Output the [X, Y] coordinate of the center of the cell containing the given text.  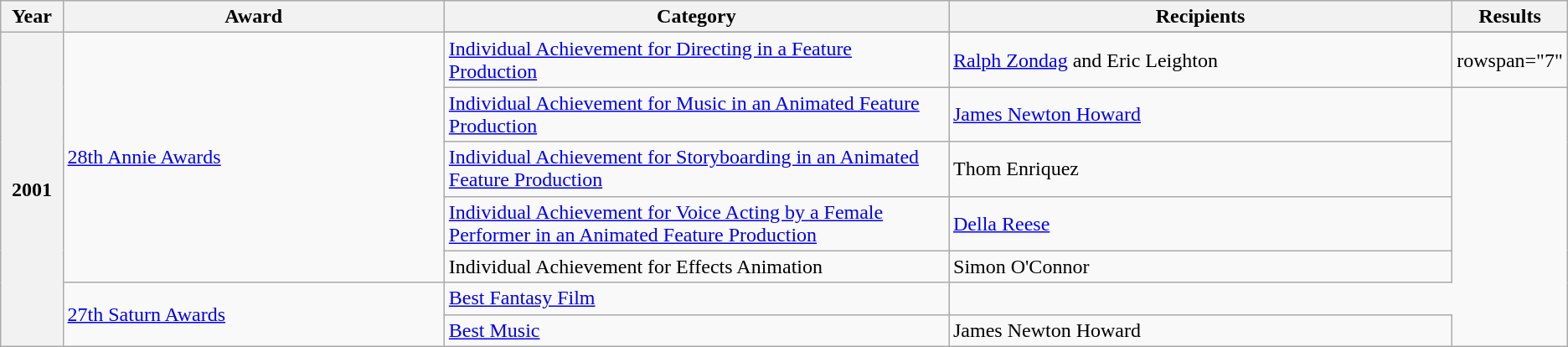
Award [253, 17]
Individual Achievement for Voice Acting by a Female Performer in an Animated Feature Production [696, 223]
Simon O'Connor [1199, 267]
28th Annie Awards [253, 158]
Best Music [696, 330]
Results [1510, 17]
Individual Achievement for Music in an Animated Feature Production [696, 114]
Individual Achievement for Directing in a Feature Production [696, 60]
Year [32, 17]
Thom Enriquez [1199, 169]
Individual Achievement for Storyboarding in an Animated Feature Production [696, 169]
Individual Achievement for Effects Animation [696, 267]
27th Saturn Awards [253, 314]
Best Fantasy Film [696, 298]
Category [696, 17]
Recipients [1199, 17]
Della Reese [1199, 223]
2001 [32, 189]
Ralph Zondag and Eric Leighton [1199, 60]
rowspan="7" [1510, 60]
